Return [X, Y] of the center of cell containing provided text 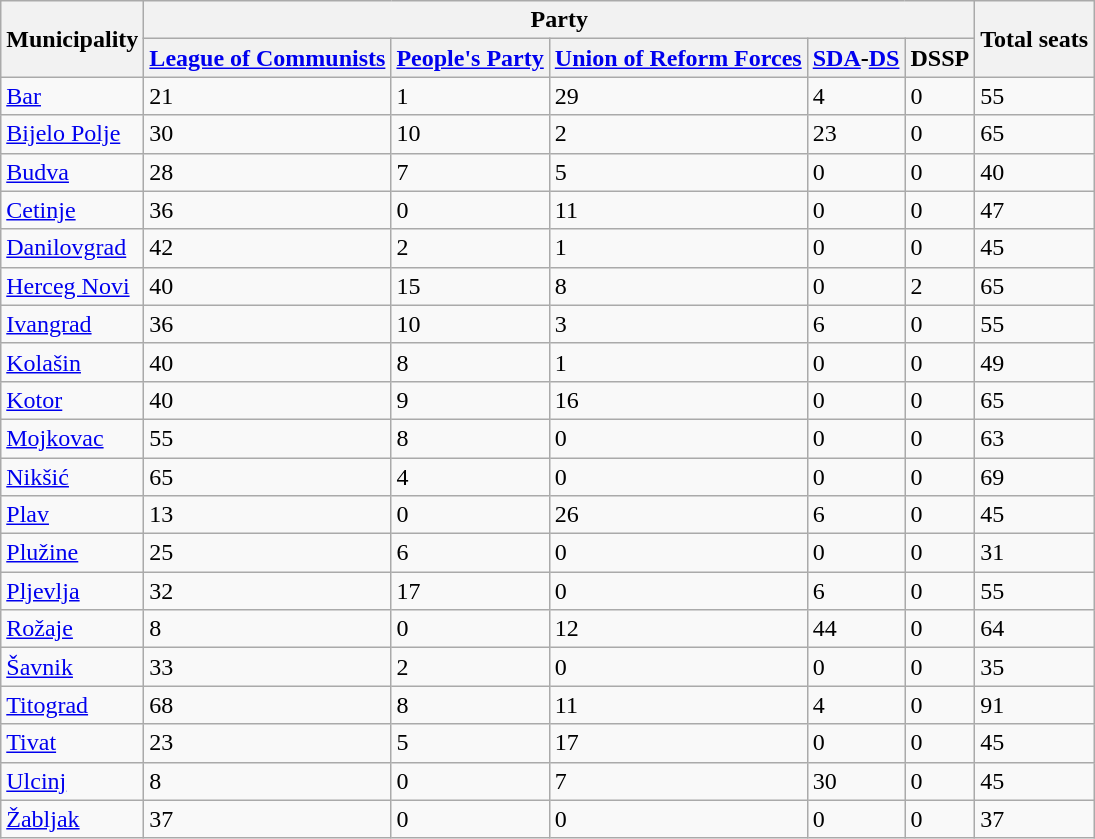
Ivangrad [72, 324]
SDA-DS [856, 58]
Kotor [72, 400]
64 [1034, 629]
15 [470, 286]
35 [1034, 667]
Tivat [72, 743]
26 [678, 515]
Šavnik [72, 667]
42 [268, 248]
Danilovgrad [72, 248]
League of Communists [268, 58]
12 [678, 629]
Budva [72, 172]
Titograd [72, 705]
68 [268, 705]
91 [1034, 705]
63 [1034, 438]
People's Party [470, 58]
44 [856, 629]
Party [560, 20]
Cetinje [72, 210]
3 [678, 324]
69 [1034, 477]
Rožaje [72, 629]
Total seats [1034, 39]
16 [678, 400]
47 [1034, 210]
21 [268, 96]
Kolašin [72, 362]
49 [1034, 362]
31 [1034, 553]
Plav [72, 515]
13 [268, 515]
Pljevlja [72, 591]
Union of Reform Forces [678, 58]
DSSP [940, 58]
Žabljak [72, 819]
33 [268, 667]
29 [678, 96]
Municipality [72, 39]
Mojkovac [72, 438]
28 [268, 172]
Nikšić [72, 477]
9 [470, 400]
Ulcinj [72, 781]
32 [268, 591]
Bar [72, 96]
25 [268, 553]
Bijelo Polje [72, 134]
Plužine [72, 553]
Herceg Novi [72, 286]
